Provide the [x, y] coordinate of the cell's center where the given text is located.  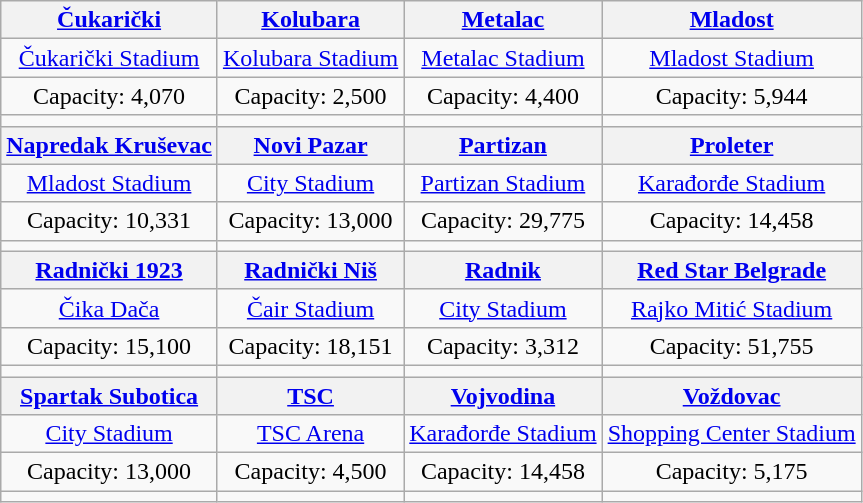
Partizan Stadium [503, 183]
Novi Pazar [310, 145]
Capacity: 10,331 [110, 221]
Capacity: 51,755 [732, 346]
Čair Stadium [310, 308]
Čukarički Stadium [110, 58]
Capacity: 4,500 [310, 472]
Radnik [503, 270]
Kolubara [310, 20]
Red Star Belgrade [732, 270]
Capacity: 5,944 [732, 96]
Capacity: 4,400 [503, 96]
Kolubara Stadium [310, 58]
Voždovac [732, 395]
Mladost [732, 20]
Spartak Subotica [110, 395]
Capacity: 5,175 [732, 472]
TSC Arena [310, 434]
Radnički Niš [310, 270]
Rajko Mitić Stadium [732, 308]
Proleter [732, 145]
Shopping Center Stadium [732, 434]
Capacity: 29,775 [503, 221]
Capacity: 3,312 [503, 346]
Capacity: 2,500 [310, 96]
Vojvodina [503, 395]
Capacity: 15,100 [110, 346]
Čukarički [110, 20]
Capacity: 18,151 [310, 346]
Metalac [503, 20]
Radnički 1923 [110, 270]
Napredak Kruševac [110, 145]
Capacity: 4,070 [110, 96]
Čika Dača [110, 308]
Partizan [503, 145]
Metalac Stadium [503, 58]
TSC [310, 395]
